Extract the (X, Y) coordinate from the center of the cell holding the provided text.  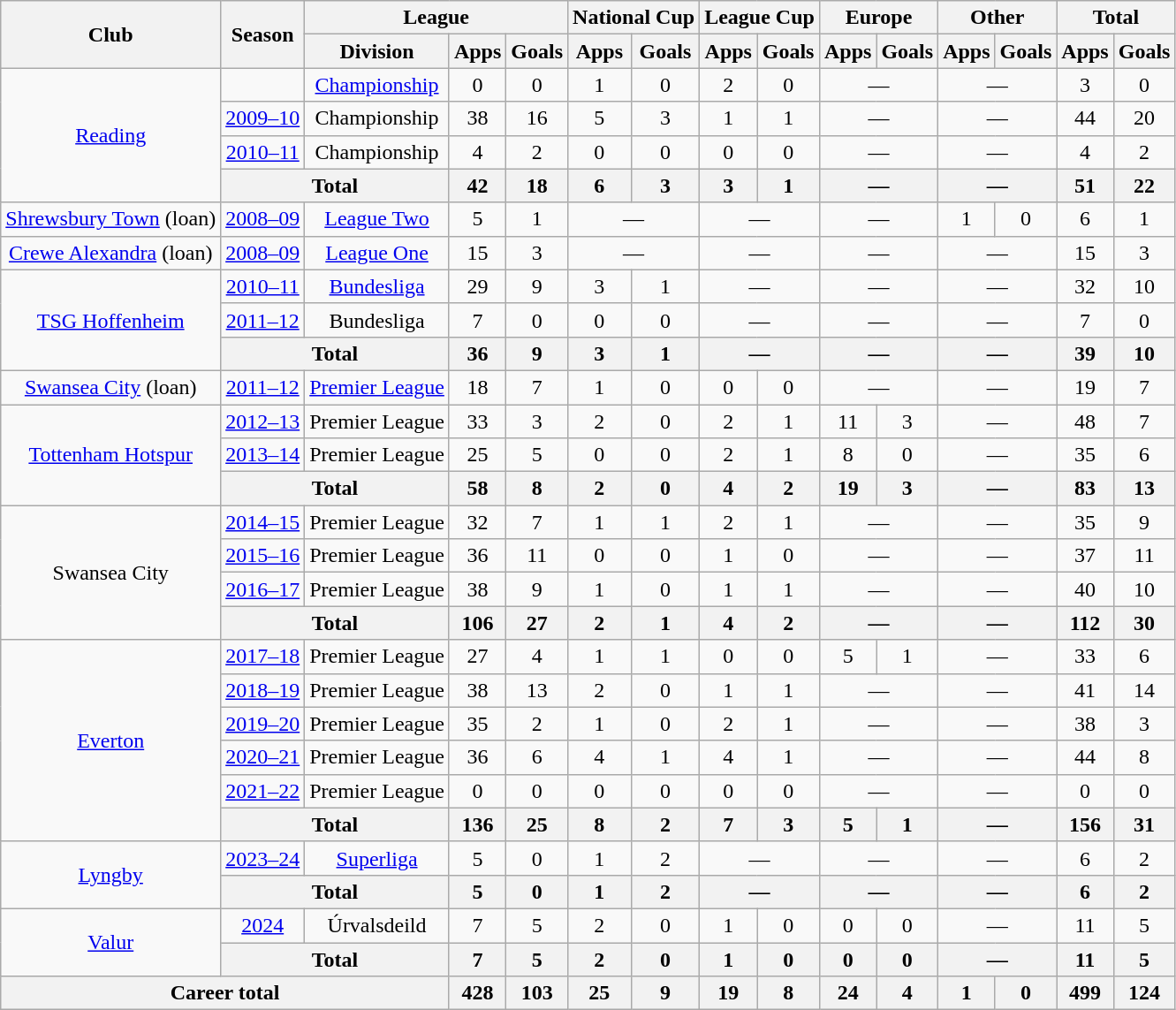
37 (1085, 556)
2024 (263, 925)
2014–15 (263, 522)
136 (477, 824)
29 (477, 286)
League One (377, 253)
156 (1085, 824)
124 (1144, 993)
Tottenham Hotspur (111, 455)
Club (111, 34)
League (436, 18)
24 (847, 993)
22 (1144, 186)
2019–20 (263, 724)
42 (477, 186)
Valur (111, 942)
31 (1144, 824)
30 (1144, 623)
2015–16 (263, 556)
Other (998, 18)
14 (1144, 690)
40 (1085, 589)
2017–18 (263, 657)
League Two (377, 219)
103 (537, 993)
League Cup (760, 18)
Swansea City (loan) (111, 387)
106 (477, 623)
2013–14 (263, 455)
Úrvalsdeild (377, 925)
2021–22 (263, 791)
428 (477, 993)
2012–13 (263, 421)
20 (1144, 118)
Division (377, 51)
2023–24 (263, 858)
51 (1085, 186)
2016–17 (263, 589)
16 (537, 118)
41 (1085, 690)
Shrewsbury Town (loan) (111, 219)
48 (1085, 421)
58 (477, 489)
Superliga (377, 858)
Crewe Alexandra (loan) (111, 253)
2009–10 (263, 118)
TSG Hoffenheim (111, 320)
Europe (878, 18)
Lyngby (111, 875)
2020–21 (263, 757)
39 (1085, 353)
Career total (225, 993)
2018–19 (263, 690)
112 (1085, 623)
National Cup (634, 18)
Swansea City (111, 573)
499 (1085, 993)
Reading (111, 135)
Everton (111, 740)
Season (263, 34)
83 (1085, 489)
